Output the [x, y] coordinate of the center of the cell containing the given text.  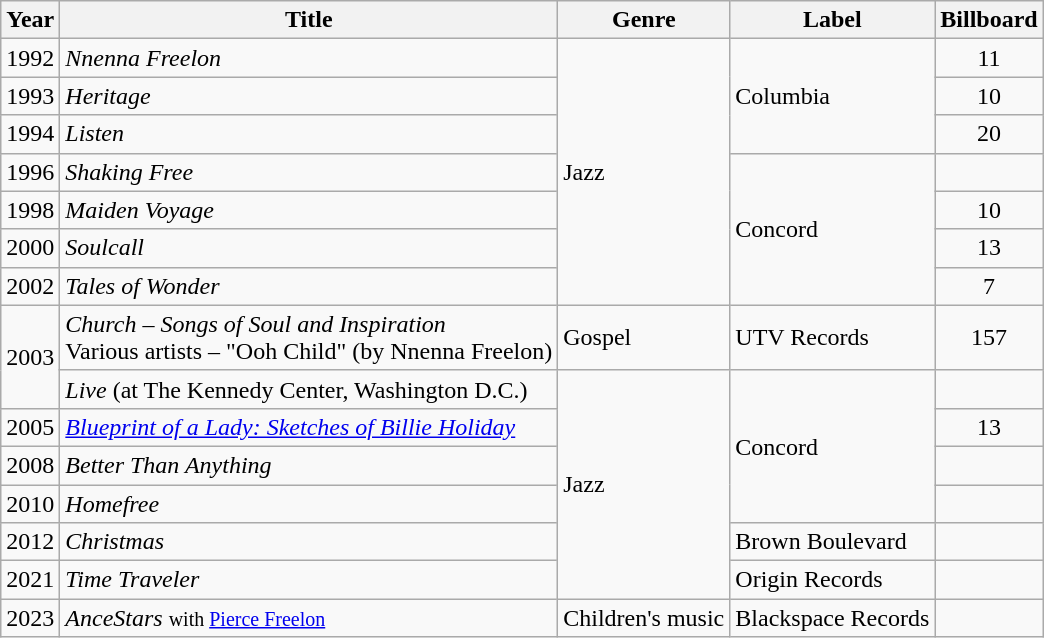
2023 [30, 618]
Time Traveler [309, 580]
11 [989, 58]
Tales of Wonder [309, 286]
Soulcall [309, 248]
1993 [30, 96]
2012 [30, 542]
AnceStars with Pierce Freelon [309, 618]
Children's music [644, 618]
Maiden Voyage [309, 210]
2005 [30, 427]
157 [989, 338]
2000 [30, 248]
Title [309, 20]
20 [989, 134]
Church – Songs of Soul and InspirationVarious artists – "Ooh Child" (by Nnenna Freelon) [309, 338]
UTV Records [832, 338]
2008 [30, 465]
Year [30, 20]
Brown Boulevard [832, 542]
Origin Records [832, 580]
Shaking Free [309, 172]
1996 [30, 172]
Nnenna Freelon [309, 58]
Better Than Anything [309, 465]
2021 [30, 580]
Christmas [309, 542]
1998 [30, 210]
2002 [30, 286]
Genre [644, 20]
1994 [30, 134]
Listen [309, 134]
2003 [30, 356]
Gospel [644, 338]
Live (at The Kennedy Center, Washington D.C.) [309, 389]
Billboard [989, 20]
Heritage [309, 96]
Columbia [832, 96]
Blueprint of a Lady: Sketches of Billie Holiday [309, 427]
Homefree [309, 503]
Label [832, 20]
7 [989, 286]
Blackspace Records [832, 618]
2010 [30, 503]
1992 [30, 58]
